Pinpoint the cell where the given text exists, returning its [x, y] midpoint coordinate. 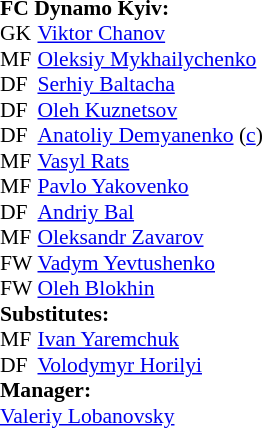
GK [19, 33]
